Locate the cell with the specified text and output its [x, y] center coordinate. 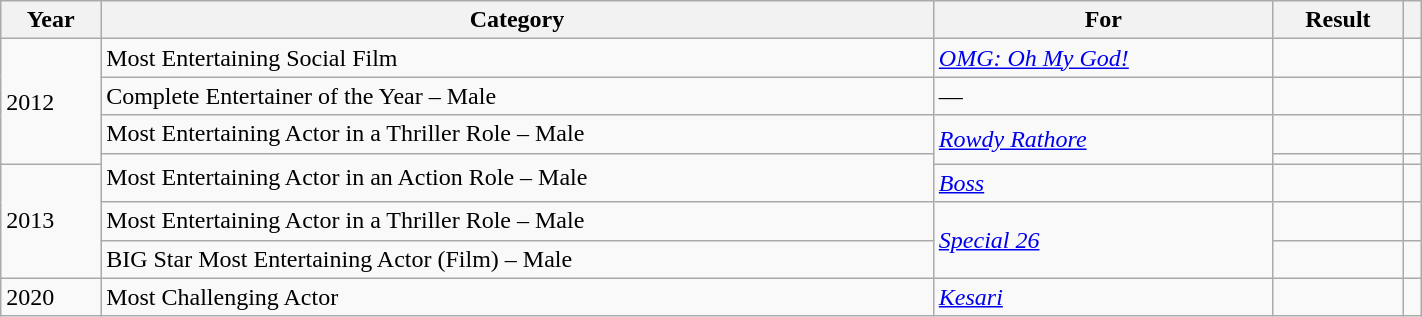
Most Challenging Actor [518, 297]
Year [51, 20]
BIG Star Most Entertaining Actor (Film) – Male [518, 259]
Most Entertaining Actor in an Action Role – Male [518, 178]
Rowdy Rathore [1103, 140]
Special 26 [1103, 240]
2012 [51, 102]
Most Entertaining Social Film [518, 58]
OMG: Oh My God! [1103, 58]
Complete Entertainer of the Year – Male [518, 96]
Boss [1103, 183]
Kesari [1103, 297]
— [1103, 96]
For [1103, 20]
2013 [51, 221]
Category [518, 20]
Result [1338, 20]
2020 [51, 297]
